Identify which cell holds the provided text, then report its [X, Y] central coordinate. 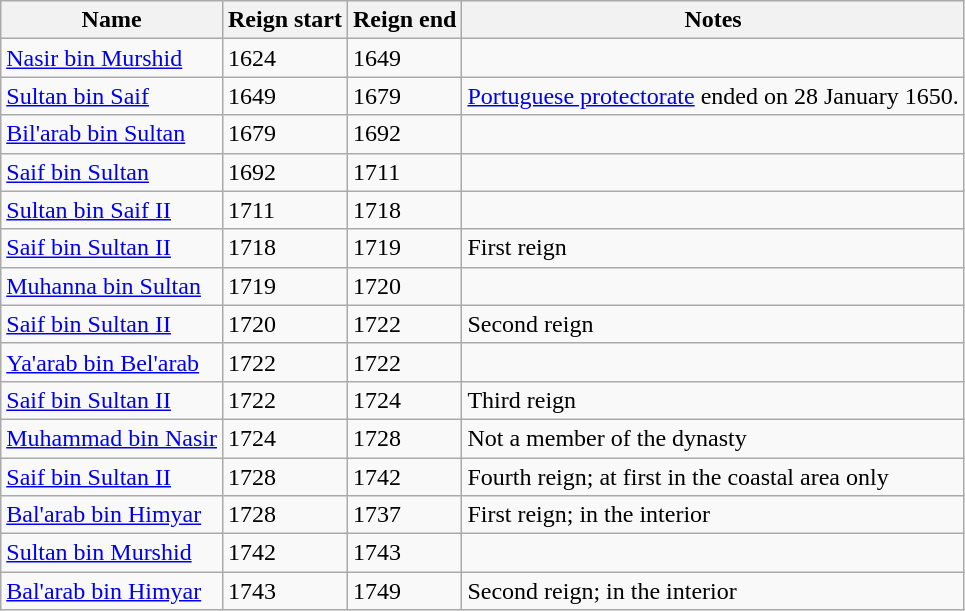
Sultan bin Saif II [112, 210]
Muhanna bin Sultan [112, 286]
1737 [404, 515]
Sultan bin Saif [112, 96]
First reign [713, 248]
Sultan bin Murshid [112, 553]
Portuguese protectorate ended on 28 January 1650. [713, 96]
Third reign [713, 400]
Ya'arab bin Bel'arab [112, 362]
Bil'arab bin Sultan [112, 134]
Nasir bin Murshid [112, 58]
Not a member of the dynasty [713, 438]
1624 [284, 58]
Second reign [713, 324]
Reign start [284, 20]
Muhammad bin Nasir [112, 438]
1749 [404, 591]
Name [112, 20]
Notes [713, 20]
Fourth reign; at first in the coastal area only [713, 477]
Second reign; in the interior [713, 591]
Reign end [404, 20]
Saif bin Sultan [112, 172]
First reign; in the interior [713, 515]
